Locate the cell with the specified text and output its [x, y] center coordinate. 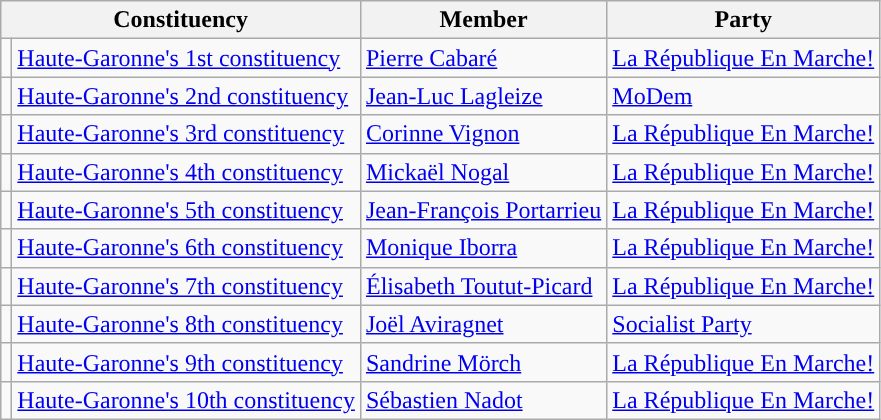
Sébastien Nadot [483, 400]
Haute-Garonne's 9th constituency [186, 362]
Sandrine Mörch [483, 362]
Jean-Luc Lagleize [483, 96]
Pierre Cabaré [483, 58]
Haute-Garonne's 5th constituency [186, 210]
Haute-Garonne's 8th constituency [186, 324]
Jean-François Portarrieu [483, 210]
Haute-Garonne's 7th constituency [186, 286]
Haute-Garonne's 10th constituency [186, 400]
Corinne Vignon [483, 134]
Constituency [181, 20]
Monique Iborra [483, 248]
Haute-Garonne's 6th constituency [186, 248]
Élisabeth Toutut-Picard [483, 286]
Haute-Garonne's 1st constituency [186, 58]
Mickaël Nogal [483, 172]
Socialist Party [744, 324]
Haute-Garonne's 2nd constituency [186, 96]
Haute-Garonne's 3rd constituency [186, 134]
Haute-Garonne's 4th constituency [186, 172]
Joël Aviragnet [483, 324]
Party [744, 20]
MoDem [744, 96]
Member [483, 20]
